Output the [x, y] coordinate of the center of the cell containing the given text.  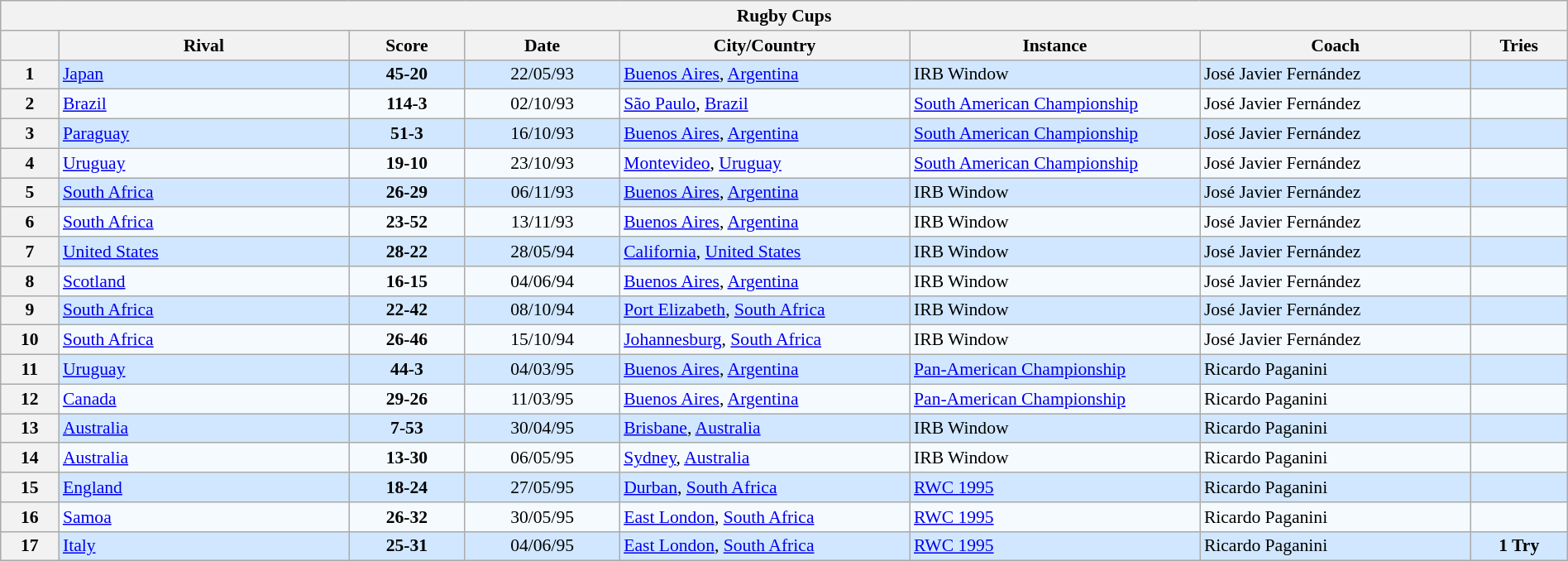
13-30 [407, 458]
São Paulo, Brazil [764, 104]
California, United States [764, 252]
11/03/95 [543, 399]
England [203, 487]
Rival [203, 46]
Tries [1518, 46]
United States [203, 252]
Instance [1055, 46]
Score [407, 46]
08/10/94 [543, 310]
28-22 [407, 252]
19-10 [407, 163]
8 [30, 281]
Sydney, Australia [764, 458]
06/11/93 [543, 193]
1 Try [1518, 546]
29-26 [407, 399]
23/10/93 [543, 163]
13 [30, 429]
22/05/93 [543, 74]
15/10/94 [543, 340]
22-42 [407, 310]
14 [30, 458]
2 [30, 104]
16/10/93 [543, 134]
7 [30, 252]
23-52 [407, 223]
45-20 [407, 74]
3 [30, 134]
Date [543, 46]
Scotland [203, 281]
114-3 [407, 104]
28/05/94 [543, 252]
Johannesburg, South Africa [764, 340]
Port Elizabeth, South Africa [764, 310]
26-32 [407, 517]
5 [30, 193]
16-15 [407, 281]
Montevideo, Uruguay [764, 163]
16 [30, 517]
25-31 [407, 546]
27/05/95 [543, 487]
Durban, South Africa [764, 487]
Italy [203, 546]
18-24 [407, 487]
7-53 [407, 429]
44-3 [407, 370]
06/05/95 [543, 458]
17 [30, 546]
30/04/95 [543, 429]
4 [30, 163]
Japan [203, 74]
15 [30, 487]
Coach [1335, 46]
Brisbane, Australia [764, 429]
1 [30, 74]
10 [30, 340]
Samoa [203, 517]
Paraguay [203, 134]
26-29 [407, 193]
11 [30, 370]
30/05/95 [543, 517]
Rugby Cups [784, 16]
51-3 [407, 134]
04/03/95 [543, 370]
6 [30, 223]
04/06/95 [543, 546]
26-46 [407, 340]
04/06/94 [543, 281]
12 [30, 399]
Canada [203, 399]
City/Country [764, 46]
9 [30, 310]
13/11/93 [543, 223]
02/10/93 [543, 104]
Brazil [203, 104]
